Detect which cell encompasses the target text, then output its (X, Y) center coordinate. 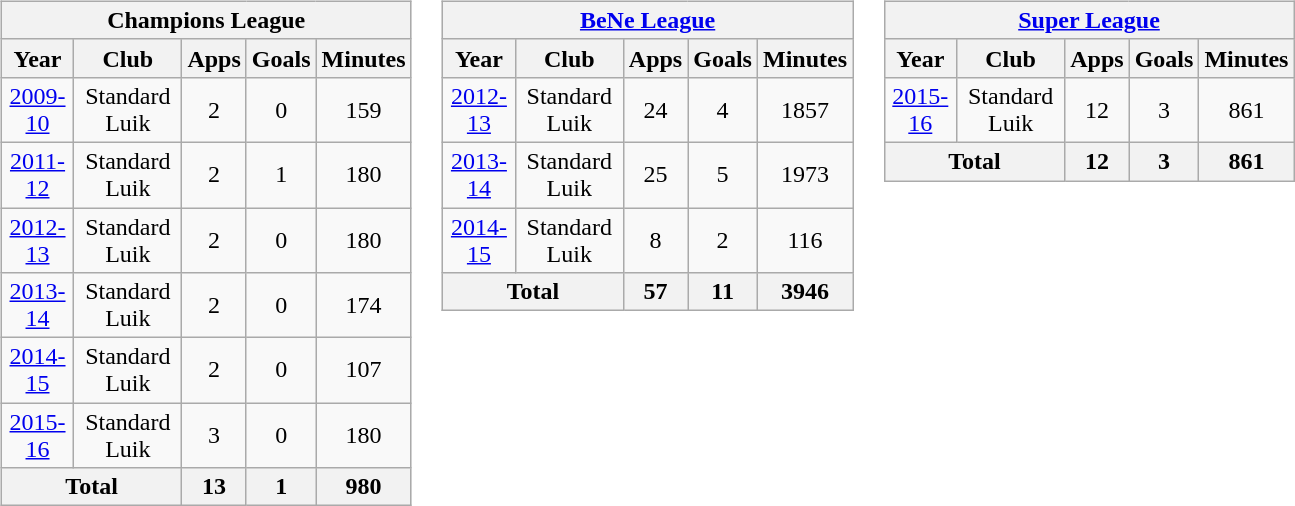
8 (655, 240)
BeNe League (648, 20)
Super League (1089, 20)
11 (723, 292)
3946 (804, 292)
116 (804, 240)
2009-10 (38, 110)
174 (364, 306)
25 (655, 174)
5 (723, 174)
2011-12 (38, 174)
1857 (804, 110)
107 (364, 370)
159 (364, 110)
Champions League (206, 20)
57 (655, 292)
4 (723, 110)
980 (364, 487)
13 (214, 487)
1973 (804, 174)
24 (655, 110)
